Search for the cell housing the specified text and yield its (x, y) center coordinate. 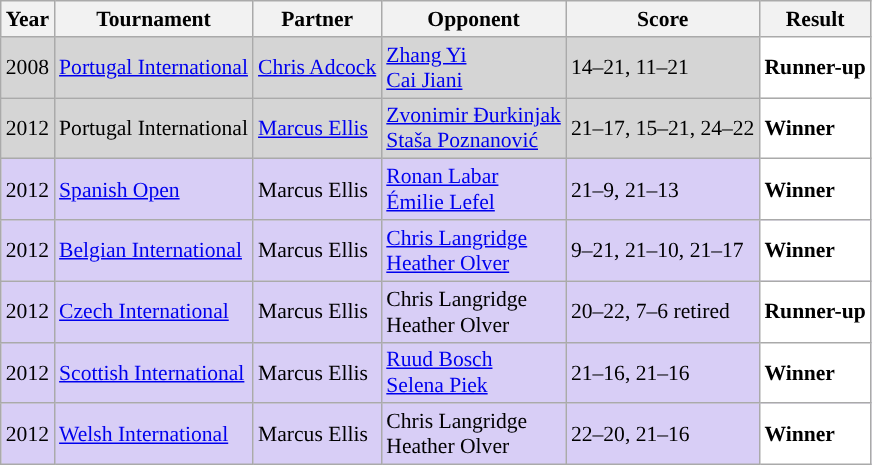
20–22, 7–6 retired (663, 312)
Scottish International (154, 372)
Ronan Labar Émilie Lefel (474, 190)
9–21, 21–10, 21–17 (663, 250)
Welsh International (154, 434)
Opponent (474, 19)
Chris Adcock (317, 68)
Tournament (154, 19)
Result (814, 19)
22–20, 21–16 (663, 434)
Zhang Yi Cai Jiani (474, 68)
Spanish Open (154, 190)
21–9, 21–13 (663, 190)
Belgian International (154, 250)
Score (663, 19)
2008 (28, 68)
21–17, 15–21, 24–22 (663, 128)
Year (28, 19)
Czech International (154, 312)
Partner (317, 19)
Zvonimir Đurkinjak Staša Poznanović (474, 128)
14–21, 11–21 (663, 68)
Ruud Bosch Selena Piek (474, 372)
21–16, 21–16 (663, 372)
